For the text-containing cell, return its midpoint in [x, y] coordinate format. 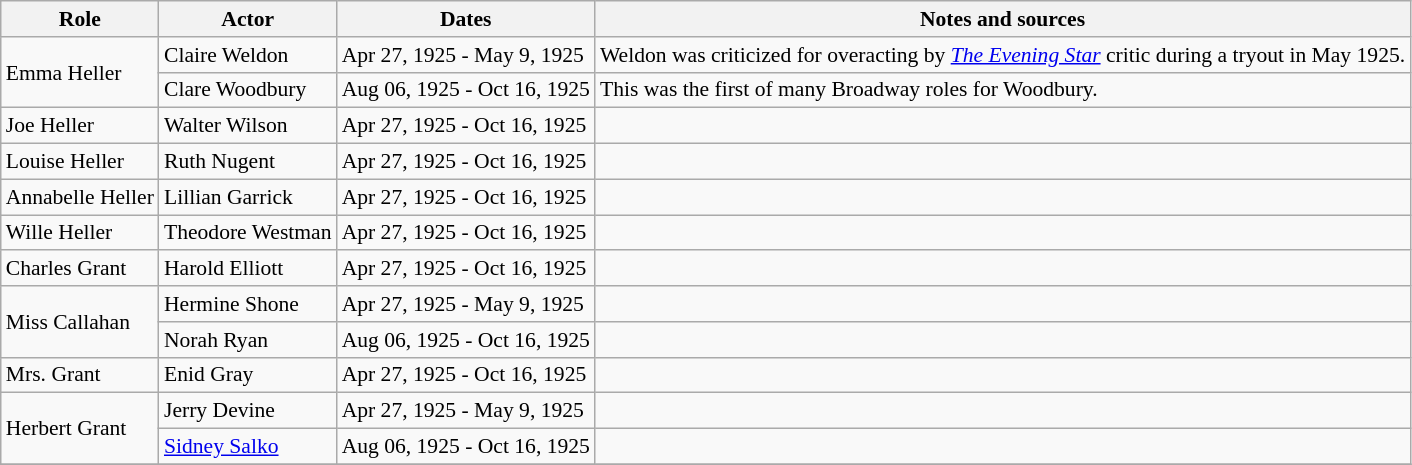
Weldon was criticized for overacting by The Evening Star critic during a tryout in May 1925. [1002, 55]
Lillian Garrick [248, 197]
Dates [466, 19]
Notes and sources [1002, 19]
This was the first of many Broadway roles for Woodbury. [1002, 90]
Annabelle Heller [80, 197]
Sidney Salko [248, 447]
Clare Woodbury [248, 90]
Louise Heller [80, 162]
Herbert Grant [80, 428]
Ruth Nugent [248, 162]
Charles Grant [80, 269]
Mrs. Grant [80, 375]
Actor [248, 19]
Emma Heller [80, 72]
Norah Ryan [248, 340]
Theodore Westman [248, 233]
Walter Wilson [248, 126]
Harold Elliott [248, 269]
Hermine Shone [248, 304]
Joe Heller [80, 126]
Wille Heller [80, 233]
Role [80, 19]
Enid Gray [248, 375]
Claire Weldon [248, 55]
Jerry Devine [248, 411]
Miss Callahan [80, 322]
